Scan for the cell matching the given text and deliver its (X, Y) coordinate at center. 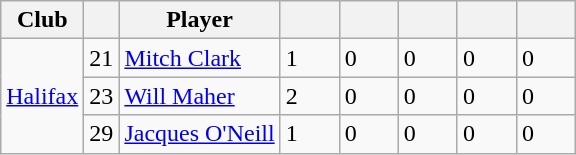
Jacques O'Neill (200, 134)
Halifax (42, 96)
Club (42, 20)
Will Maher (200, 96)
29 (102, 134)
2 (310, 96)
23 (102, 96)
21 (102, 58)
Player (200, 20)
Mitch Clark (200, 58)
